Identify which cell holds the provided text, then report its (X, Y) central coordinate. 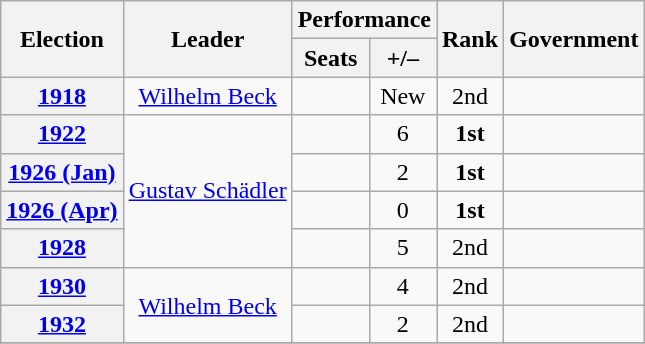
4 (402, 286)
0 (402, 210)
1932 (62, 324)
1918 (62, 96)
1930 (62, 286)
Leader (208, 39)
5 (402, 248)
1926 (Jan) (62, 172)
New (402, 96)
Election (62, 39)
6 (402, 134)
1928 (62, 248)
1922 (62, 134)
Seats (330, 58)
Gustav Schädler (208, 191)
+/– (402, 58)
1926 (Apr) (62, 210)
Performance (364, 20)
Government (574, 39)
Rank (470, 39)
